Provide the [x, y] coordinate of the cell's center where the given text is located.  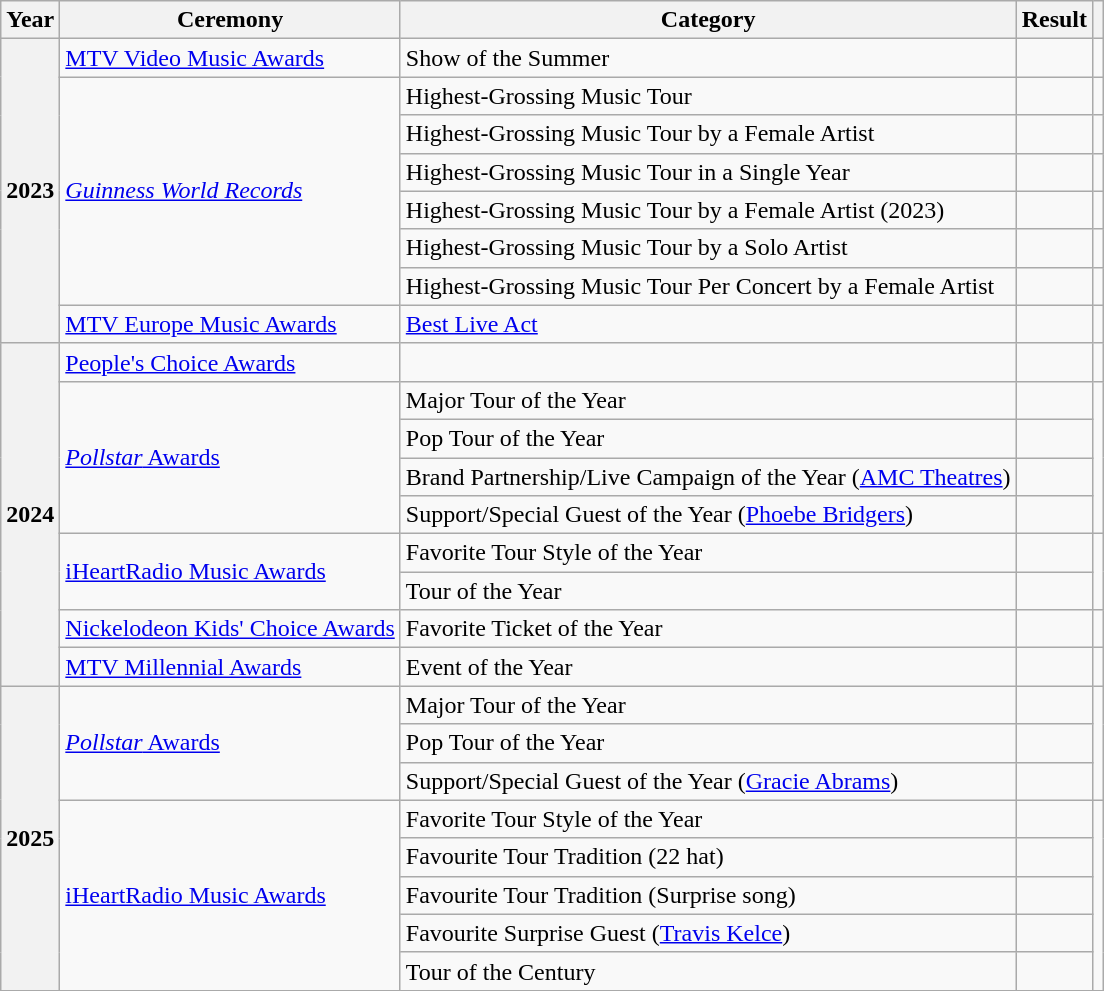
2023 [30, 191]
Highest-Grossing Music Tour by a Solo Artist [708, 248]
Tour of the Century [708, 971]
Best Live Act [708, 324]
Highest-Grossing Music Tour by a Female Artist [708, 134]
2025 [30, 838]
Brand Partnership/Live Campaign of the Year (AMC Theatres) [708, 477]
Guinness World Records [230, 191]
People's Choice Awards [230, 362]
Support/Special Guest of the Year (Gracie Abrams) [708, 781]
Favourite Surprise Guest (Travis Kelce) [708, 933]
Support/Special Guest of the Year (Phoebe Bridgers) [708, 515]
MTV Europe Music Awards [230, 324]
Year [30, 20]
Tour of the Year [708, 591]
MTV Video Music Awards [230, 58]
Nickelodeon Kids' Choice Awards [230, 629]
Category [708, 20]
Highest-Grossing Music Tour by a Female Artist (2023) [708, 210]
Favorite Ticket of the Year [708, 629]
Highest-Grossing Music Tour Per Concert by a Female Artist [708, 286]
MTV Millennial Awards [230, 667]
Favourite Tour Tradition (Surprise song) [708, 895]
Ceremony [230, 20]
Show of the Summer [708, 58]
Highest-Grossing Music Tour [708, 96]
Result [1054, 20]
2024 [30, 514]
Highest-Grossing Music Tour in a Single Year [708, 172]
Favourite Tour Tradition (22 hat) [708, 857]
Event of the Year [708, 667]
